Identify which cell holds the provided text, then report its [x, y] central coordinate. 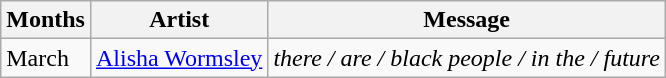
Months [46, 20]
Message [467, 20]
Artist [178, 20]
Alisha Wormsley [178, 58]
there / are / black people / in the / future [467, 58]
March [46, 58]
